Pinpoint the cell where the given text exists, returning its [X, Y] midpoint coordinate. 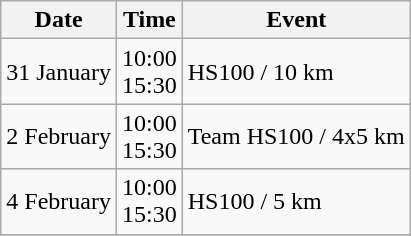
Event [296, 20]
HS100 / 5 km [296, 202]
2 February [59, 136]
Time [149, 20]
4 February [59, 202]
HS100 / 10 km [296, 72]
Team HS100 / 4x5 km [296, 136]
31 January [59, 72]
Date [59, 20]
